Identify which cell holds the provided text, then report its [X, Y] central coordinate. 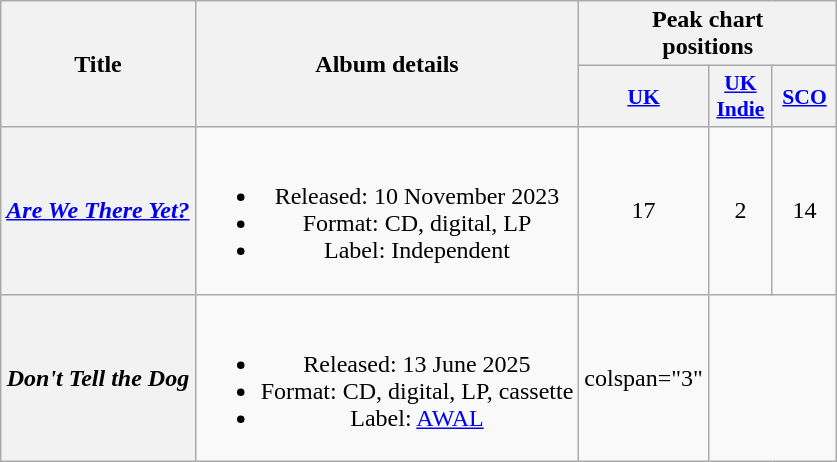
Released: 13 June 2025Format: CD, digital, LP, cassetteLabel: AWAL [387, 378]
Peak chartpositions [708, 34]
17 [644, 210]
Album details [387, 64]
Don't Tell the Dog [98, 378]
SCO [804, 96]
colspan="3" [644, 378]
Are We There Yet? [98, 210]
2 [740, 210]
Title [98, 64]
14 [804, 210]
UK [644, 96]
Released: 10 November 2023Format: CD, digital, LPLabel: Independent [387, 210]
UK Indie [740, 96]
